Output the (x, y) coordinate of the center of the cell containing the given text.  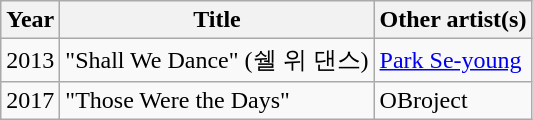
OBroject (453, 100)
Title (217, 20)
Park Se-young (453, 60)
Other artist(s) (453, 20)
"Shall We Dance" (쉘 위 댄스) (217, 60)
2013 (30, 60)
Year (30, 20)
"Those Were the Days" (217, 100)
2017 (30, 100)
